Capture the cell that displays the provided text and extract its [x, y] central coordinate. 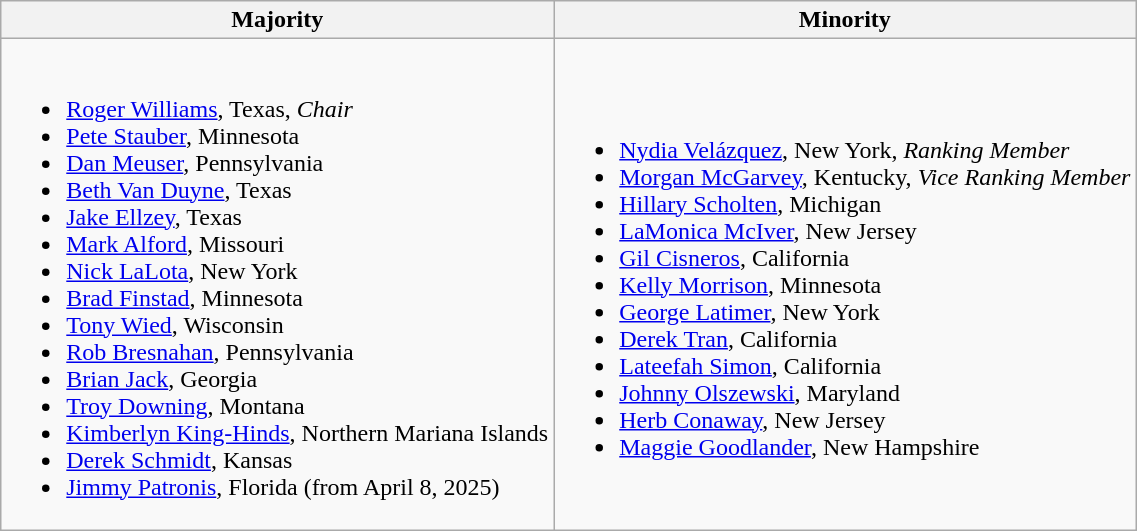
Minority [845, 20]
Majority [278, 20]
